Output the [x, y] coordinate of the center of the cell containing the given text.  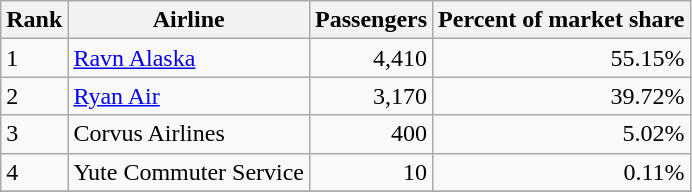
Corvus Airlines [189, 134]
3 [34, 134]
Ryan Air [189, 96]
Ravn Alaska [189, 58]
Airline [189, 20]
400 [372, 134]
Rank [34, 20]
5.02% [562, 134]
0.11% [562, 172]
Yute Commuter Service [189, 172]
Passengers [372, 20]
Percent of market share [562, 20]
2 [34, 96]
10 [372, 172]
4,410 [372, 58]
1 [34, 58]
39.72% [562, 96]
3,170 [372, 96]
55.15% [562, 58]
4 [34, 172]
